Identify which cell holds the provided text, then report its [X, Y] central coordinate. 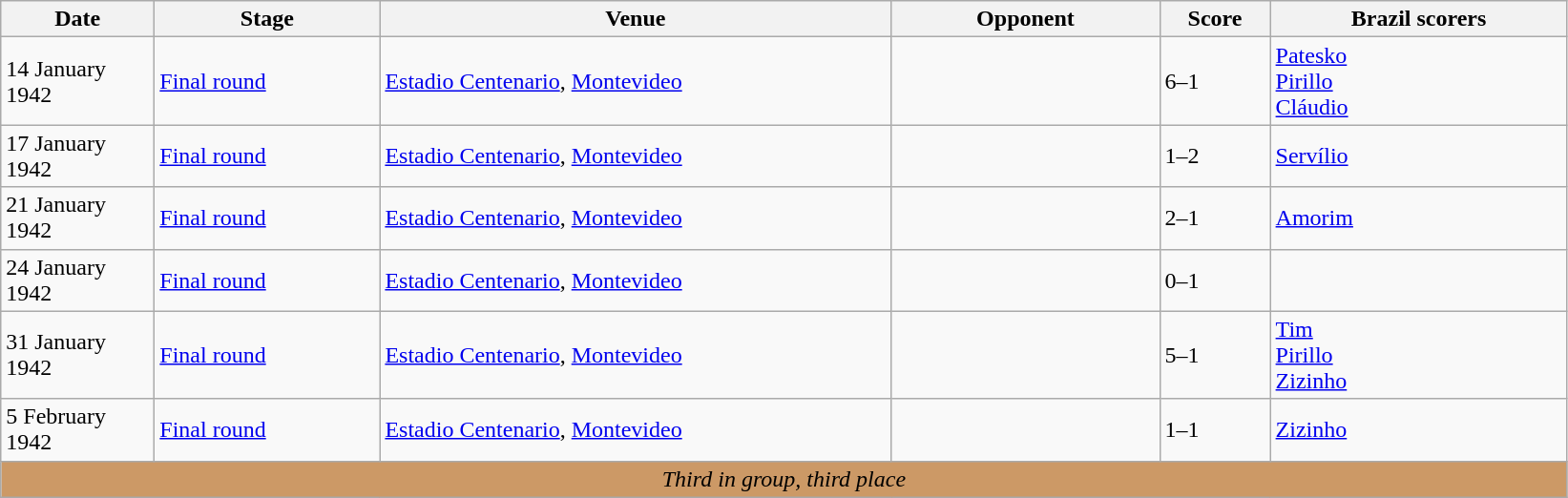
Brazil scorers [1418, 19]
2–1 [1215, 218]
31 January 1942 [78, 355]
Patesko Pirillo Cláudio [1418, 81]
Stage [267, 19]
6–1 [1215, 81]
1–1 [1215, 429]
Tim Pirillo Zizinho [1418, 355]
Zizinho [1418, 429]
5 February 1942 [78, 429]
5–1 [1215, 355]
Third in group, third place [784, 479]
17 January 1942 [78, 156]
1–2 [1215, 156]
0–1 [1215, 280]
24 January 1942 [78, 280]
Score [1215, 19]
Opponent [1025, 19]
Venue [636, 19]
Date [78, 19]
14 January 1942 [78, 81]
Servílio [1418, 156]
Amorim [1418, 218]
21 January 1942 [78, 218]
